Capture the cell that displays the provided text and extract its (X, Y) central coordinate. 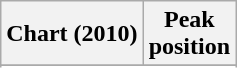
Peakposition (189, 34)
Chart (2010) (72, 34)
